Return (x, y) of the center of cell containing provided text 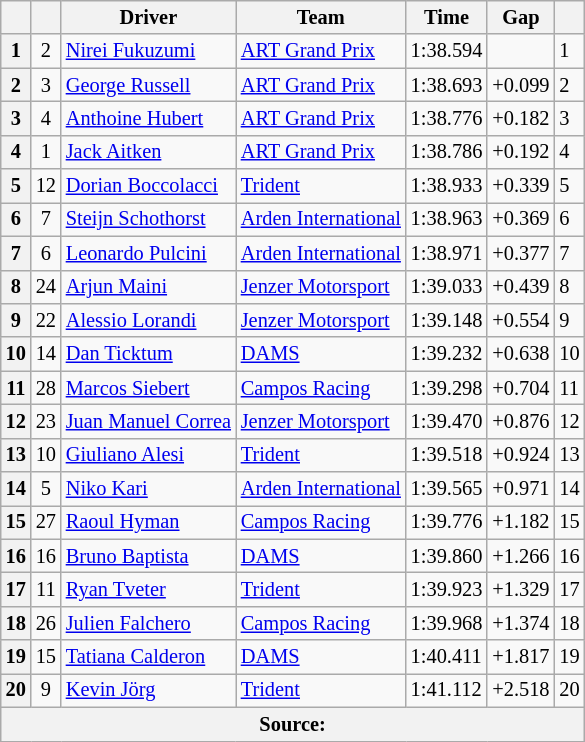
1:38.693 (447, 85)
1:38.776 (447, 118)
Jack Aitken (148, 152)
+1.182 (520, 522)
Leonardo Pulcini (148, 253)
1:39.518 (447, 455)
Alessio Lorandi (148, 320)
+0.971 (520, 489)
Dan Ticktum (148, 354)
1:39.923 (447, 589)
+2.518 (520, 690)
1:39.033 (447, 287)
Niko Kari (148, 489)
+0.339 (520, 186)
Team (321, 17)
George Russell (148, 85)
1:39.470 (447, 421)
1:39.565 (447, 489)
1:38.786 (447, 152)
Marcos Siebert (148, 388)
1:39.968 (447, 623)
27 (46, 522)
Dorian Boccolacci (148, 186)
+1.329 (520, 589)
Gap (520, 17)
Time (447, 17)
Nirei Fukuzumi (148, 51)
+0.182 (520, 118)
1:38.971 (447, 253)
Source: (293, 724)
24 (46, 287)
+1.817 (520, 657)
Juan Manuel Correa (148, 421)
+0.439 (520, 287)
+0.369 (520, 219)
+0.924 (520, 455)
1:39.776 (447, 522)
1:38.933 (447, 186)
1:38.594 (447, 51)
28 (46, 388)
26 (46, 623)
+0.192 (520, 152)
1:39.148 (447, 320)
1:39.298 (447, 388)
Kevin Jörg (148, 690)
Giuliano Alesi (148, 455)
23 (46, 421)
+1.266 (520, 556)
+0.704 (520, 388)
1:41.112 (447, 690)
Julien Falchero (148, 623)
1:39.232 (447, 354)
Driver (148, 17)
+1.374 (520, 623)
Steijn Schothorst (148, 219)
Tatiana Calderon (148, 657)
+0.099 (520, 85)
Ryan Tveter (148, 589)
+0.377 (520, 253)
Bruno Baptista (148, 556)
Raoul Hyman (148, 522)
1:39.860 (447, 556)
1:38.963 (447, 219)
+0.876 (520, 421)
1:40.411 (447, 657)
+0.554 (520, 320)
Anthoine Hubert (148, 118)
Arjun Maini (148, 287)
22 (46, 320)
+0.638 (520, 354)
